Provide the [x, y] coordinate of the cell's center where the given text is located.  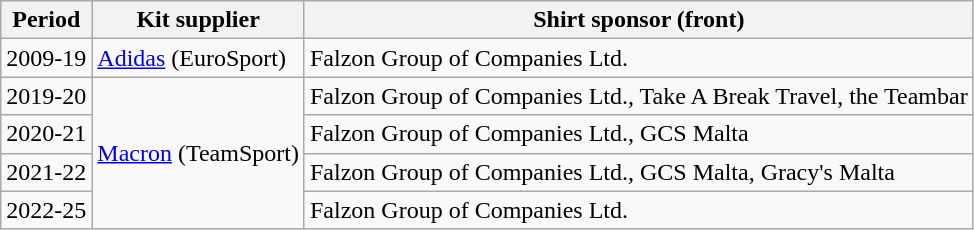
Falzon Group of Companies Ltd., GCS Malta [638, 134]
Macron (TeamSport) [198, 153]
2019-20 [46, 96]
Adidas (EuroSport) [198, 58]
Period [46, 20]
2020-21 [46, 134]
Falzon Group of Companies Ltd., GCS Malta, Gracy's Malta [638, 172]
Shirt sponsor (front) [638, 20]
2021-22 [46, 172]
Kit supplier [198, 20]
2022-25 [46, 210]
2009-19 [46, 58]
Falzon Group of Companies Ltd., Take A Break Travel, the Teambar [638, 96]
